Provide the (X, Y) coordinate of the cell's center where the given text is located.  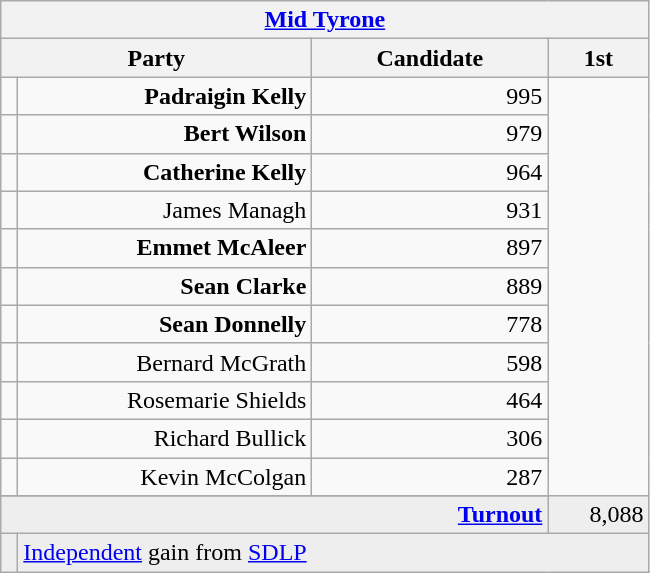
Sean Clarke (165, 286)
889 (430, 286)
Sean Donnelly (165, 324)
Candidate (430, 58)
James Managh (165, 210)
1st (598, 58)
Padraigin Kelly (165, 96)
931 (430, 210)
Turnout (274, 515)
897 (430, 248)
Kevin McColgan (165, 477)
Rosemarie Shields (165, 400)
Independent gain from SDLP (334, 553)
995 (430, 96)
778 (430, 324)
8,088 (598, 515)
Party (156, 58)
Bernard McGrath (165, 362)
287 (430, 477)
598 (430, 362)
Richard Bullick (165, 438)
464 (430, 400)
Mid Tyrone (325, 20)
Catherine Kelly (165, 172)
Emmet McAleer (165, 248)
306 (430, 438)
Bert Wilson (165, 134)
964 (430, 172)
979 (430, 134)
